For the text-containing cell, return its midpoint in (X, Y) coordinate format. 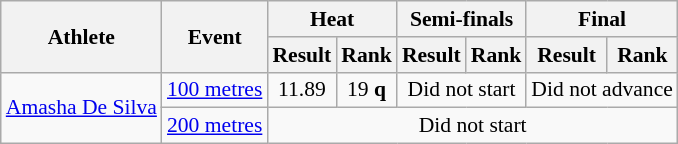
Did not advance (602, 90)
Event (214, 36)
Final (602, 19)
Amasha De Silva (82, 108)
Athlete (82, 36)
100 metres (214, 90)
11.89 (302, 90)
19 q (366, 90)
Semi-finals (462, 19)
200 metres (214, 126)
Heat (332, 19)
